Return the [x, y] coordinate for the center point of the cell that contains the specified text.  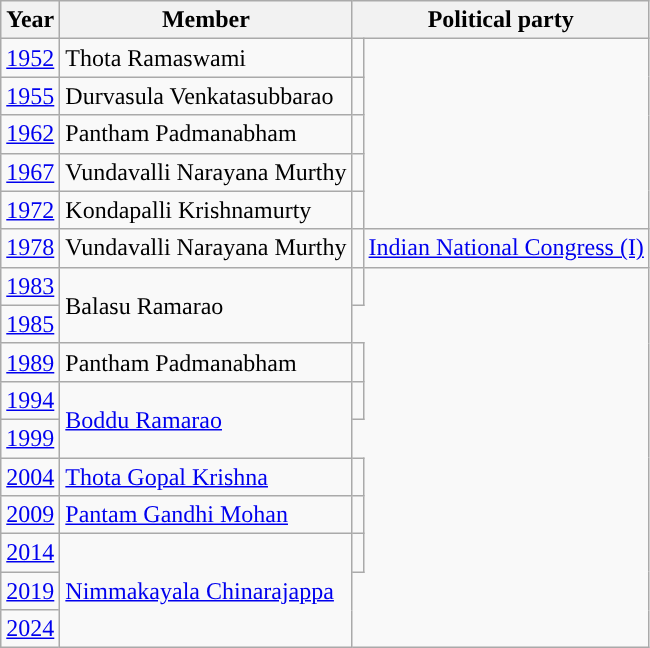
1985 [30, 324]
1967 [30, 172]
Durvasula Venkatasubbarao [206, 96]
Thota Ramaswami [206, 58]
Member [206, 20]
1952 [30, 58]
Indian National Congress (I) [506, 248]
Thota Gopal Krishna [206, 477]
1983 [30, 286]
1972 [30, 210]
2009 [30, 515]
2004 [30, 477]
Balasu Ramarao [206, 305]
Kondapalli Krishnamurty [206, 210]
1955 [30, 96]
1962 [30, 134]
Pantam Gandhi Mohan [206, 515]
Boddu Ramarao [206, 419]
1994 [30, 400]
Year [30, 20]
Nimmakayala Chinarajappa [206, 591]
2024 [30, 629]
2014 [30, 553]
1999 [30, 438]
1989 [30, 362]
2019 [30, 591]
Political party [500, 20]
1978 [30, 248]
